Capture the cell that displays the provided text and extract its (x, y) central coordinate. 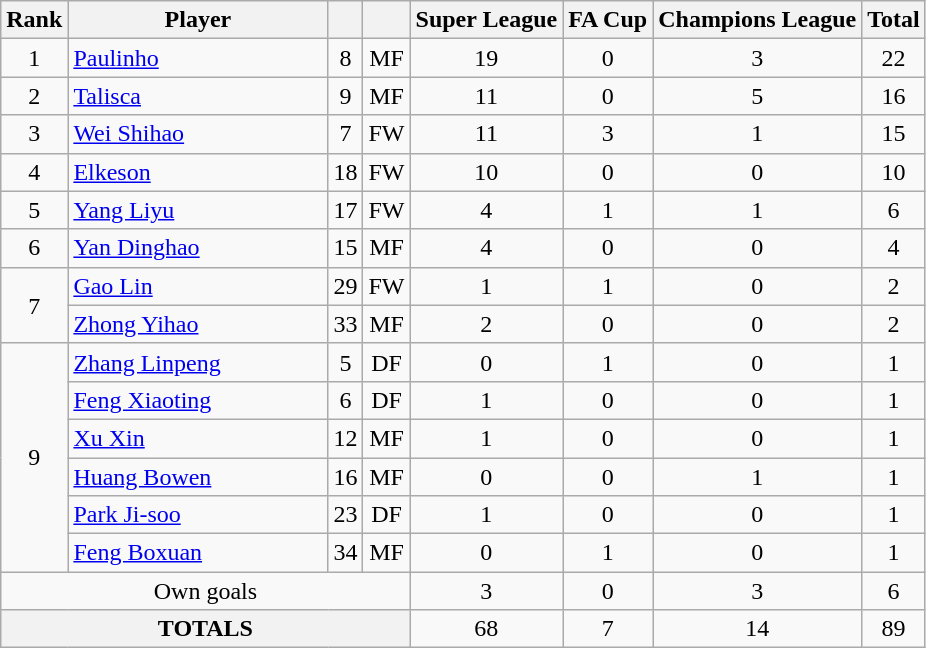
23 (346, 515)
Gao Lin (198, 286)
Talisca (198, 96)
19 (486, 58)
22 (894, 58)
29 (346, 286)
Total (894, 20)
Feng Boxuan (198, 553)
17 (346, 210)
33 (346, 324)
34 (346, 553)
Zhang Linpeng (198, 362)
TOTALS (206, 629)
Player (198, 20)
Yang Liyu (198, 210)
Own goals (206, 591)
18 (346, 172)
14 (758, 629)
89 (894, 629)
Elkeson (198, 172)
8 (346, 58)
Wei Shihao (198, 134)
Huang Bowen (198, 477)
Park Ji-soo (198, 515)
68 (486, 629)
FA Cup (608, 20)
Rank (34, 20)
Yan Dinghao (198, 248)
12 (346, 438)
Zhong Yihao (198, 324)
Paulinho (198, 58)
Champions League (758, 20)
Xu Xin (198, 438)
Feng Xiaoting (198, 400)
Super League (486, 20)
